Return the (X, Y) coordinate for the center point of the cell that contains the specified text.  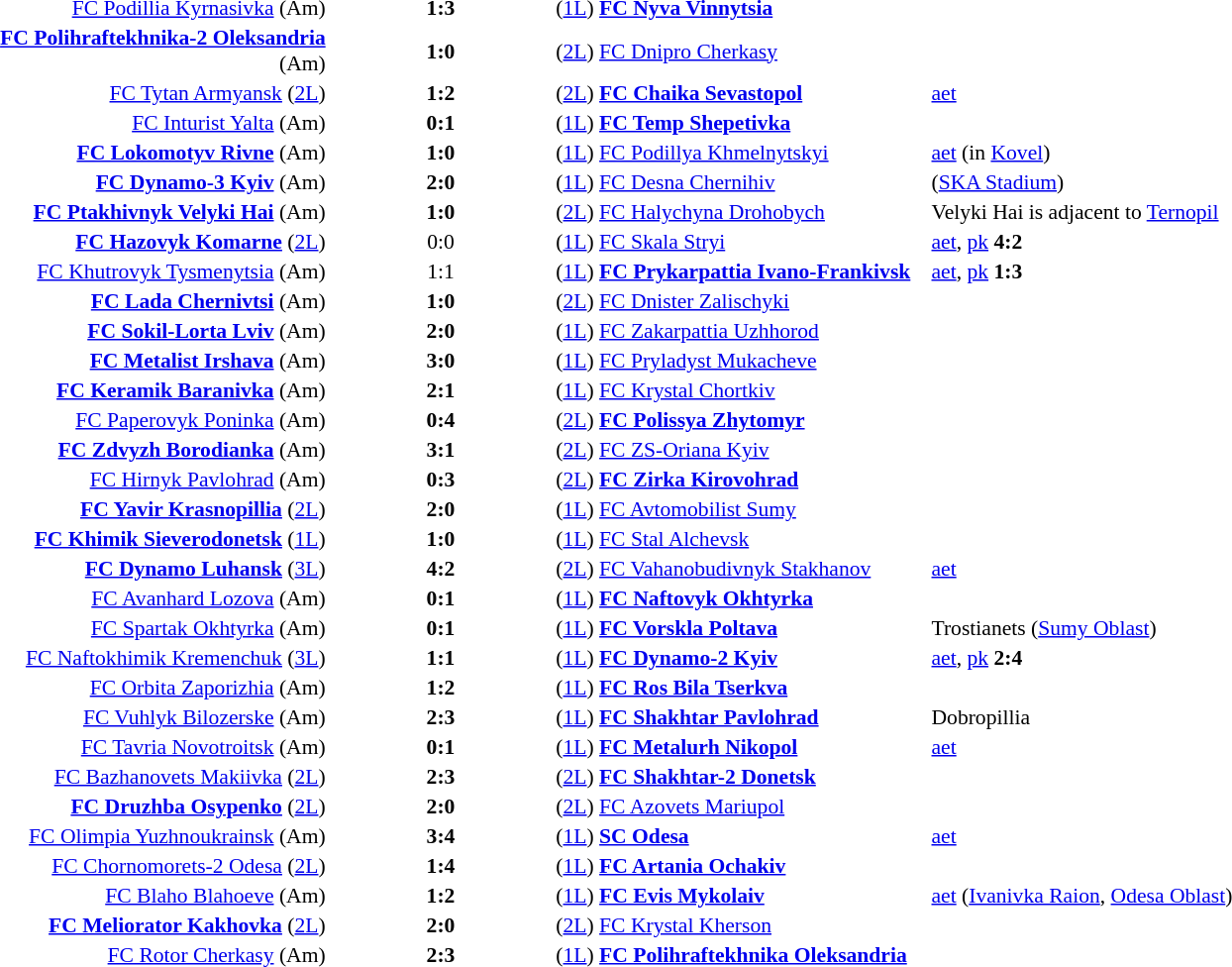
(1L) FC Artania Ochakiv (742, 866)
(2L) FC Shakhtar-2 Donetsk (742, 777)
(2L) FC Dnipro Cherkasy (742, 51)
(1L) FC Ros Bila Tserkva (742, 688)
3:0 (442, 361)
2:1 (442, 390)
(1L) FC Evis Mykolaiv (742, 896)
(1L) FC Avtomobilist Sumy (742, 509)
0:4 (442, 420)
(1L) FC Zakarpattia Uzhhorod (742, 331)
(1L) FC Podillya Khmelnytskyi (742, 153)
(2L) FC ZS-Oriana Kyiv (742, 450)
4:2 (442, 569)
(1L) FC Dynamo-2 Kyiv (742, 658)
(1L) FC Krystal Chortkiv (742, 390)
(1L) FC Naftovyk Okhtyrka (742, 598)
(2L) FC Chaika Sevastopol (742, 93)
(2L) FC Dnister Zalischyki (742, 301)
(1L) SC Odesa (742, 836)
(2L) FC Azovets Mariupol (742, 806)
(2L) FC Zirka Kirovohrad (742, 480)
3:1 (442, 450)
(1L) FC Pryladyst Mukacheve (742, 361)
1:4 (442, 866)
(2L) FC Vahanobudivnyk Stakhanov (742, 569)
(2L) FC Halychyna Drohobych (742, 212)
0:0 (442, 242)
(2L) FC Polissya Zhytomyr (742, 420)
(1L) FC Temp Shepetivka (742, 123)
0:3 (442, 480)
(1L) FC Metalurh Nikopol (742, 747)
(1L) FC Prykarpattia Ivano-Frankivsk (742, 271)
(1L) FC Stal Alchevsk (742, 539)
(1L) FC Shakhtar Pavlohrad (742, 717)
(1L) FC Skala Stryi (742, 242)
(1L) FC Vorskla Poltava (742, 628)
3:4 (442, 836)
(2L) FC Krystal Kherson (742, 925)
(1L) FC Desna Chernihiv (742, 182)
